Provide the (x, y) coordinate of the cell's center where the given text is located.  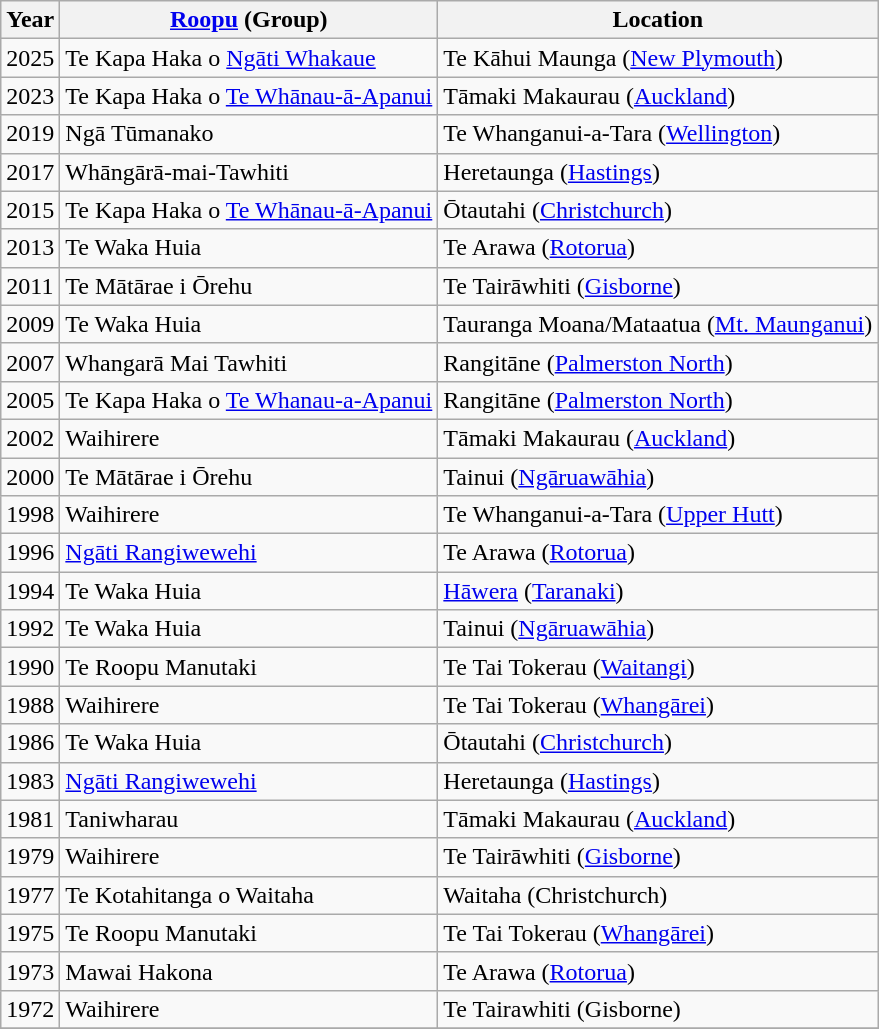
1972 (30, 1009)
1983 (30, 781)
2005 (30, 400)
2000 (30, 477)
2002 (30, 438)
2017 (30, 172)
Te Kapa Haka o Ngāti Whakaue (249, 58)
Whangarā Mai Tawhiti (249, 362)
1988 (30, 705)
Te Kapa Haka o Te Whanau-a-Apanui (249, 400)
2009 (30, 324)
1990 (30, 667)
1979 (30, 857)
Te Tairawhiti (Gisborne) (658, 1009)
Taniwharau (249, 819)
2015 (30, 210)
2007 (30, 362)
Whāngārā-mai-Tawhiti (249, 172)
Te Kāhui Maunga (New Plymouth) (658, 58)
1996 (30, 553)
1977 (30, 895)
2025 (30, 58)
Location (658, 20)
2019 (30, 134)
2011 (30, 286)
Roopu (Group) (249, 20)
1981 (30, 819)
1986 (30, 743)
1992 (30, 629)
Te Whanganui-a-Tara (Upper Hutt) (658, 515)
Ngā Tūmanako (249, 134)
2023 (30, 96)
Hāwera (Taranaki) (658, 591)
1994 (30, 591)
Mawai Hakona (249, 971)
Te Tai Tokerau (Waitangi) (658, 667)
Te Whanganui-a-Tara (Wellington) (658, 134)
1973 (30, 971)
1998 (30, 515)
Waitaha (Christchurch) (658, 895)
Year (30, 20)
1975 (30, 933)
2013 (30, 248)
Tauranga Moana/Mataatua (Mt. Maunganui) (658, 324)
Te Kotahitanga o Waitaha (249, 895)
